Output the [X, Y] coordinate of the center of the cell containing the given text.  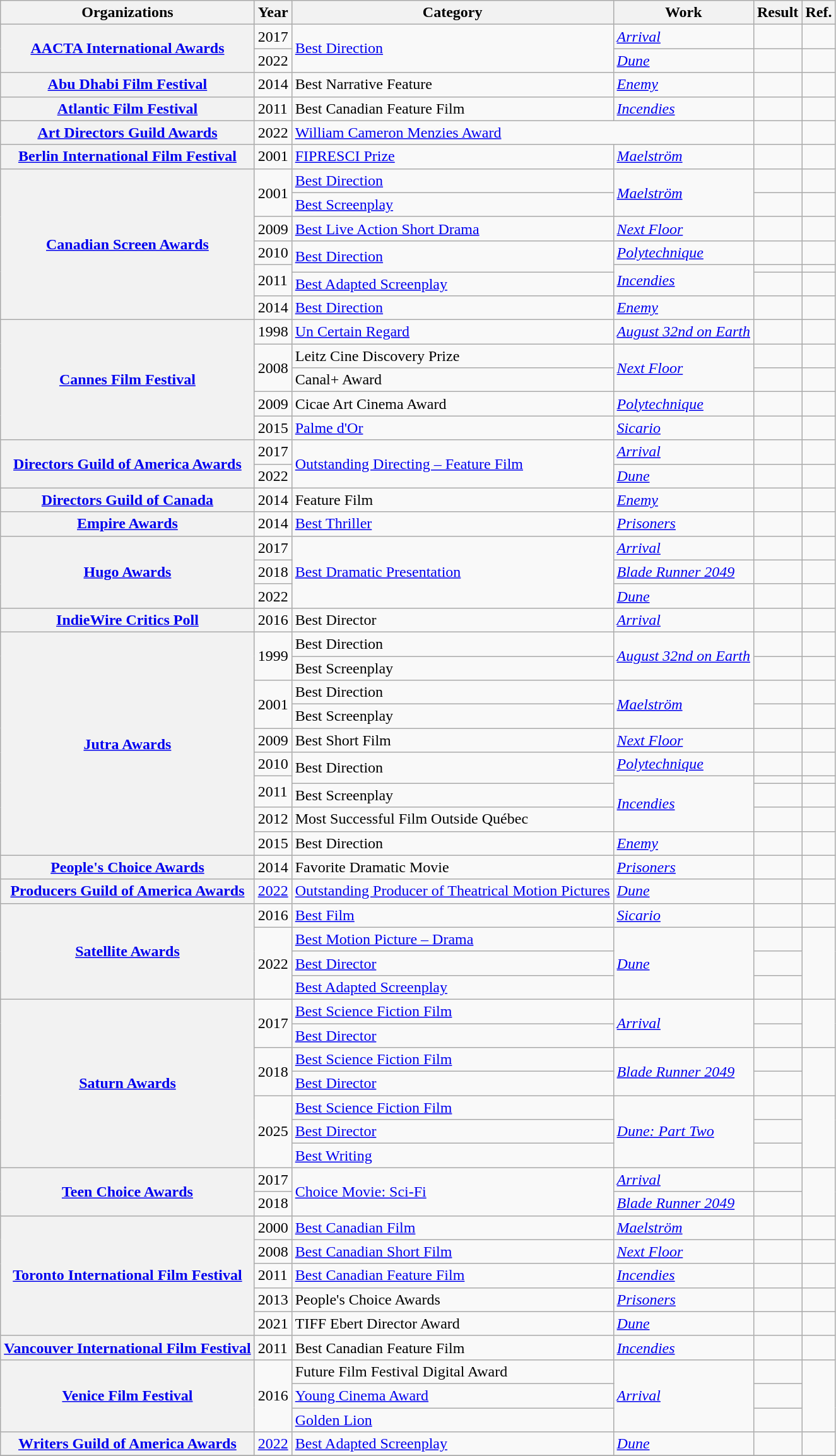
Favorite Dramatic Movie [452, 867]
Result [777, 13]
Best Writing [452, 1156]
Directors Guild of Canada [127, 500]
Cicae Art Cinema Award [452, 404]
Best Film [452, 915]
Dune: Part Two [683, 1132]
2000 [273, 1228]
William Cameron Menzies Award [522, 133]
2025 [273, 1132]
Saturn Awards [127, 1083]
Palme d'Or [452, 428]
Toronto International Film Festival [127, 1275]
FIPRESCI Prize [452, 157]
Un Certain Regard [452, 332]
Vancouver International Film Festival [127, 1347]
Best Canadian Film [452, 1228]
Venice Film Festival [127, 1395]
Best Motion Picture – Drama [452, 939]
Golden Lion [452, 1419]
Organizations [127, 13]
Choice Movie: Sci-Fi [452, 1192]
Directors Guild of America Awards [127, 464]
Most Successful Film Outside Québec [452, 819]
Jutra Awards [127, 743]
Berlin International Film Festival [127, 157]
Hugo Awards [127, 572]
TIFF Ebert Director Award [452, 1323]
Teen Choice Awards [127, 1192]
Art Directors Guild Awards [127, 133]
Best Live Action Short Drama [452, 228]
Year [273, 13]
Ref. [819, 13]
Best Thriller [452, 524]
Cannes Film Festival [127, 380]
Outstanding Producer of Theatrical Motion Pictures [452, 891]
Best Canadian Short Film [452, 1252]
2021 [273, 1323]
Young Cinema Award [452, 1395]
Work [683, 13]
Atlantic Film Festival [127, 109]
AACTA International Awards [127, 49]
2012 [273, 819]
1998 [273, 332]
Canadian Screen Awards [127, 244]
Writers Guild of America Awards [127, 1444]
Category [452, 13]
Outstanding Directing – Feature Film [452, 464]
IndieWire Critics Poll [127, 620]
Satellite Awards [127, 951]
2013 [273, 1299]
Abu Dhabi Film Festival [127, 85]
Canal+ Award [452, 380]
Best Dramatic Presentation [452, 572]
Leitz Cine Discovery Prize [452, 356]
1999 [273, 656]
Feature Film [452, 500]
Future Film Festival Digital Award [452, 1371]
Producers Guild of America Awards [127, 891]
Best Narrative Feature [452, 85]
Best Short Film [452, 740]
Empire Awards [127, 524]
